Scan for the cell matching the given text and deliver its (X, Y) coordinate at center. 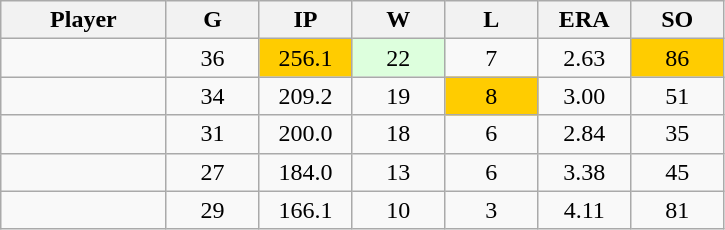
81 (678, 210)
209.2 (306, 96)
51 (678, 96)
31 (212, 134)
13 (398, 172)
22 (398, 58)
29 (212, 210)
27 (212, 172)
W (398, 20)
4.11 (584, 210)
35 (678, 134)
IP (306, 20)
8 (492, 96)
3.00 (584, 96)
7 (492, 58)
256.1 (306, 58)
86 (678, 58)
36 (212, 58)
2.84 (584, 134)
200.0 (306, 134)
45 (678, 172)
3.38 (584, 172)
Player (84, 20)
166.1 (306, 210)
19 (398, 96)
G (212, 20)
34 (212, 96)
10 (398, 210)
3 (492, 210)
ERA (584, 20)
SO (678, 20)
2.63 (584, 58)
L (492, 20)
18 (398, 134)
184.0 (306, 172)
